Scan for the cell matching the given text and deliver its (X, Y) coordinate at center. 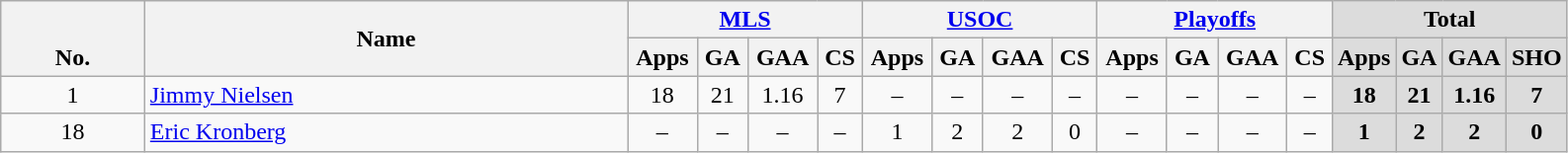
Playoffs (1215, 20)
Jimmy Nielsen (386, 95)
Eric Kronberg (386, 132)
MLS (745, 20)
Name (386, 38)
USOC (980, 20)
SHO (1536, 57)
No. (73, 38)
Total (1449, 20)
